Find where the given text appears and provide that cell's center as [X, Y] coordinate. 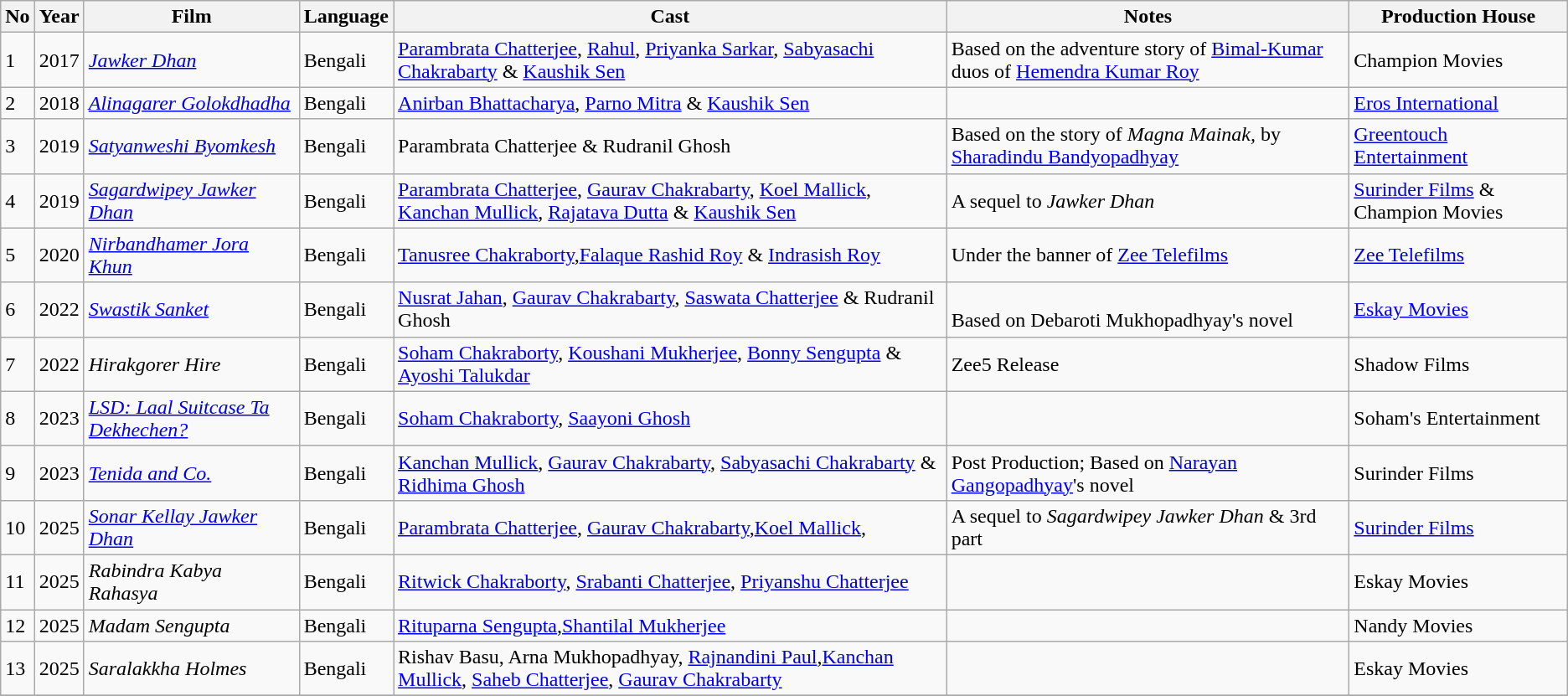
Post Production; Based on Narayan Gangopadhyay's novel [1148, 472]
2 [18, 103]
Shadow Films [1458, 363]
9 [18, 472]
11 [18, 581]
3 [18, 146]
Sagardwipey Jawker Dhan [191, 201]
2017 [59, 60]
Satyanweshi Byomkesh [191, 146]
Rituparna Sengupta,Shantilal Mukherjee [670, 626]
Madam Sengupta [191, 626]
A sequel to Sagardwipey Jawker Dhan & 3rd part [1148, 528]
Rishav Basu, Arna Mukhopadhyay, Rajnandini Paul,Kanchan Mullick, Saheb Chatterjee, Gaurav Chakrabarty [670, 668]
Parambrata Chatterjee, Rahul, Priyanka Sarkar, Sabyasachi Chakrabarty & Kaushik Sen [670, 60]
7 [18, 363]
Champion Movies [1458, 60]
Based on the story of Magna Mainak, by Sharadindu Bandyopadhyay [1148, 146]
Swastik Sanket [191, 310]
Based on the adventure story of Bimal-Kumar duos of Hemendra Kumar Roy [1148, 60]
Sonar Kellay Jawker Dhan [191, 528]
Parambrata Chatterjee & Rudranil Ghosh [670, 146]
12 [18, 626]
Nandy Movies [1458, 626]
Year [59, 17]
Rabindra Kabya Rahasya [191, 581]
5 [18, 255]
Film [191, 17]
Surinder Films & Champion Movies [1458, 201]
13 [18, 668]
Kanchan Mullick, Gaurav Chakrabarty, Sabyasachi Chakrabarty & Ridhima Ghosh [670, 472]
Language [346, 17]
Eros International [1458, 103]
Soham Chakraborty, Saayoni Ghosh [670, 419]
4 [18, 201]
Saralakkha Holmes [191, 668]
Hirakgorer Hire [191, 363]
Parambrata Chatterjee, Gaurav Chakrabarty, Koel Mallick, Kanchan Mullick, Rajatava Dutta & Kaushik Sen [670, 201]
6 [18, 310]
2018 [59, 103]
Tanusree Chakraborty,Falaque Rashid Roy & Indrasish Roy [670, 255]
8 [18, 419]
Zee Telefilms [1458, 255]
2020 [59, 255]
10 [18, 528]
No [18, 17]
Based on Debaroti Mukhopadhyay's novel [1148, 310]
Anirban Bhattacharya, Parno Mitra & Kaushik Sen [670, 103]
Nusrat Jahan, Gaurav Chakrabarty, Saswata Chatterjee & Rudranil Ghosh [670, 310]
Soham Chakraborty, Koushani Mukherjee, Bonny Sengupta & Ayoshi Talukdar [670, 363]
Zee5 Release [1148, 363]
1 [18, 60]
Greentouch Entertainment [1458, 146]
Under the banner of Zee Telefilms [1148, 255]
A sequel to Jawker Dhan [1148, 201]
Alinagarer Golokdhadha [191, 103]
Jawker Dhan [191, 60]
Production House [1458, 17]
Cast [670, 17]
LSD: Laal Suitcase Ta Dekhechen? [191, 419]
Tenida and Co. [191, 472]
Nirbandhamer Jora Khun [191, 255]
Parambrata Chatterjee, Gaurav Chakrabarty,Koel Mallick, [670, 528]
Soham's Entertainment [1458, 419]
Ritwick Chakraborty, Srabanti Chatterjee, Priyanshu Chatterjee [670, 581]
Notes [1148, 17]
